Find where the given text appears and provide that cell's center as (X, Y) coordinate. 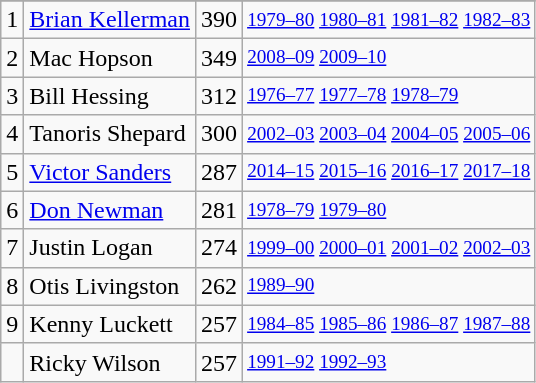
390 (218, 20)
2008–09 2009–10 (389, 58)
2 (12, 58)
281 (218, 210)
Otis Livingston (110, 286)
Don Newman (110, 210)
2002–03 2003–04 2004–05 2005–06 (389, 134)
Victor Sanders (110, 172)
Brian Kellerman (110, 20)
9 (12, 324)
Justin Logan (110, 248)
1976–77 1977–78 1978–79 (389, 96)
262 (218, 286)
Tanoris Shepard (110, 134)
287 (218, 172)
7 (12, 248)
1 (12, 20)
Bill Hessing (110, 96)
1989–90 (389, 286)
312 (218, 96)
1984–85 1985–86 1986–87 1987–88 (389, 324)
2014–15 2015–16 2016–17 2017–18 (389, 172)
1999–00 2000–01 2001–02 2002–03 (389, 248)
1978–79 1979–80 (389, 210)
3 (12, 96)
1991–92 1992–93 (389, 362)
Mac Hopson (110, 58)
1979–80 1980–81 1981–82 1982–83 (389, 20)
4 (12, 134)
Kenny Luckett (110, 324)
5 (12, 172)
8 (12, 286)
6 (12, 210)
274 (218, 248)
Ricky Wilson (110, 362)
300 (218, 134)
349 (218, 58)
